Scan for the cell matching the given text and deliver its [X, Y] coordinate at center. 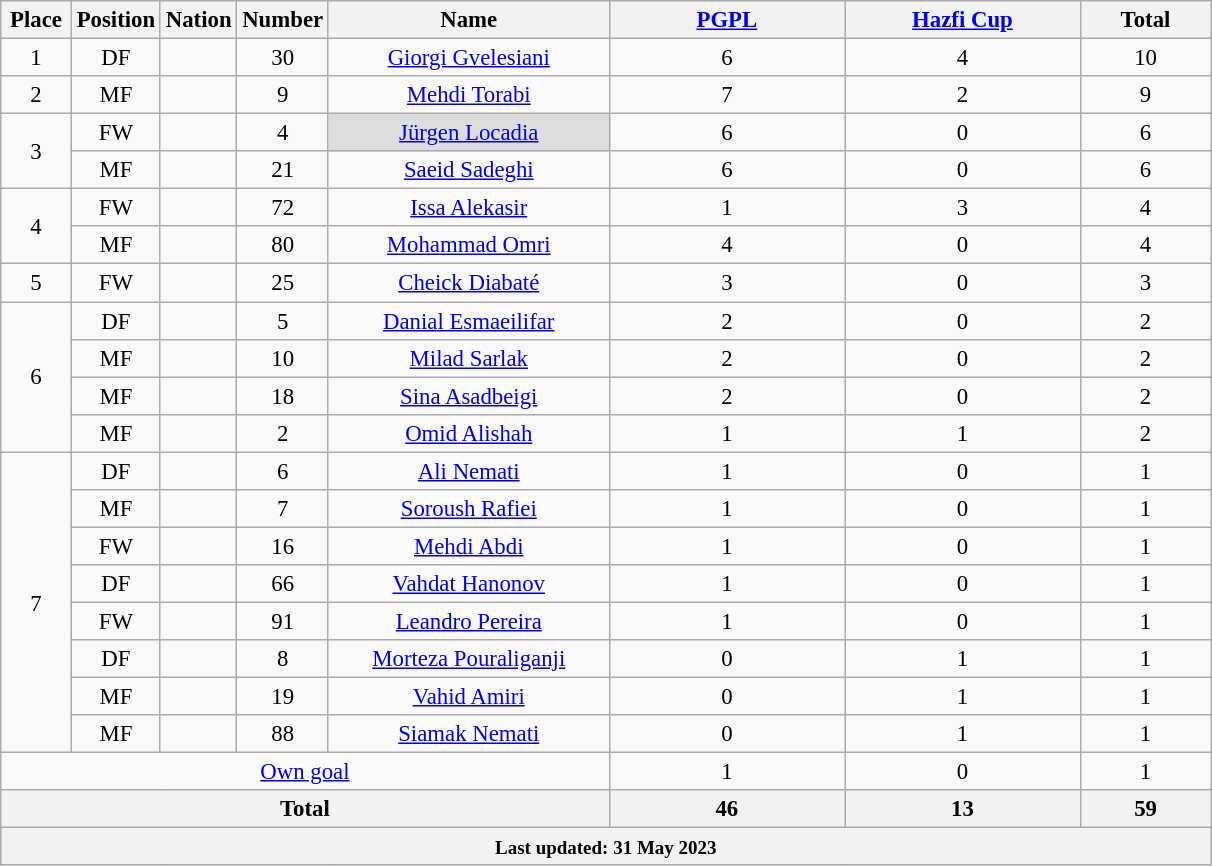
Danial Esmaeilifar [468, 321]
Own goal [305, 772]
88 [283, 734]
91 [283, 621]
Siamak Nemati [468, 734]
80 [283, 245]
59 [1146, 809]
Leandro Pereira [468, 621]
66 [283, 584]
Mehdi Abdi [468, 546]
21 [283, 170]
19 [283, 697]
Position [116, 20]
Place [36, 20]
30 [283, 58]
Morteza Pouraliganji [468, 659]
25 [283, 283]
46 [727, 809]
Last updated: 31 May 2023 [606, 847]
Sina Asadbeigi [468, 396]
Milad Sarlak [468, 358]
Mohammad Omri [468, 245]
Hazfi Cup [963, 20]
Nation [198, 20]
Ali Nemati [468, 471]
Giorgi Gvelesiani [468, 58]
Omid Alishah [468, 433]
Mehdi Torabi [468, 95]
18 [283, 396]
Name [468, 20]
Jürgen Locadia [468, 133]
16 [283, 546]
Cheick Diabaté [468, 283]
PGPL [727, 20]
8 [283, 659]
Number [283, 20]
Issa Alekasir [468, 208]
Vahid Amiri [468, 697]
Saeid Sadeghi [468, 170]
Vahdat Hanonov [468, 584]
Soroush Rafiei [468, 509]
72 [283, 208]
13 [963, 809]
